Identify which cell holds the provided text, then report its [X, Y] central coordinate. 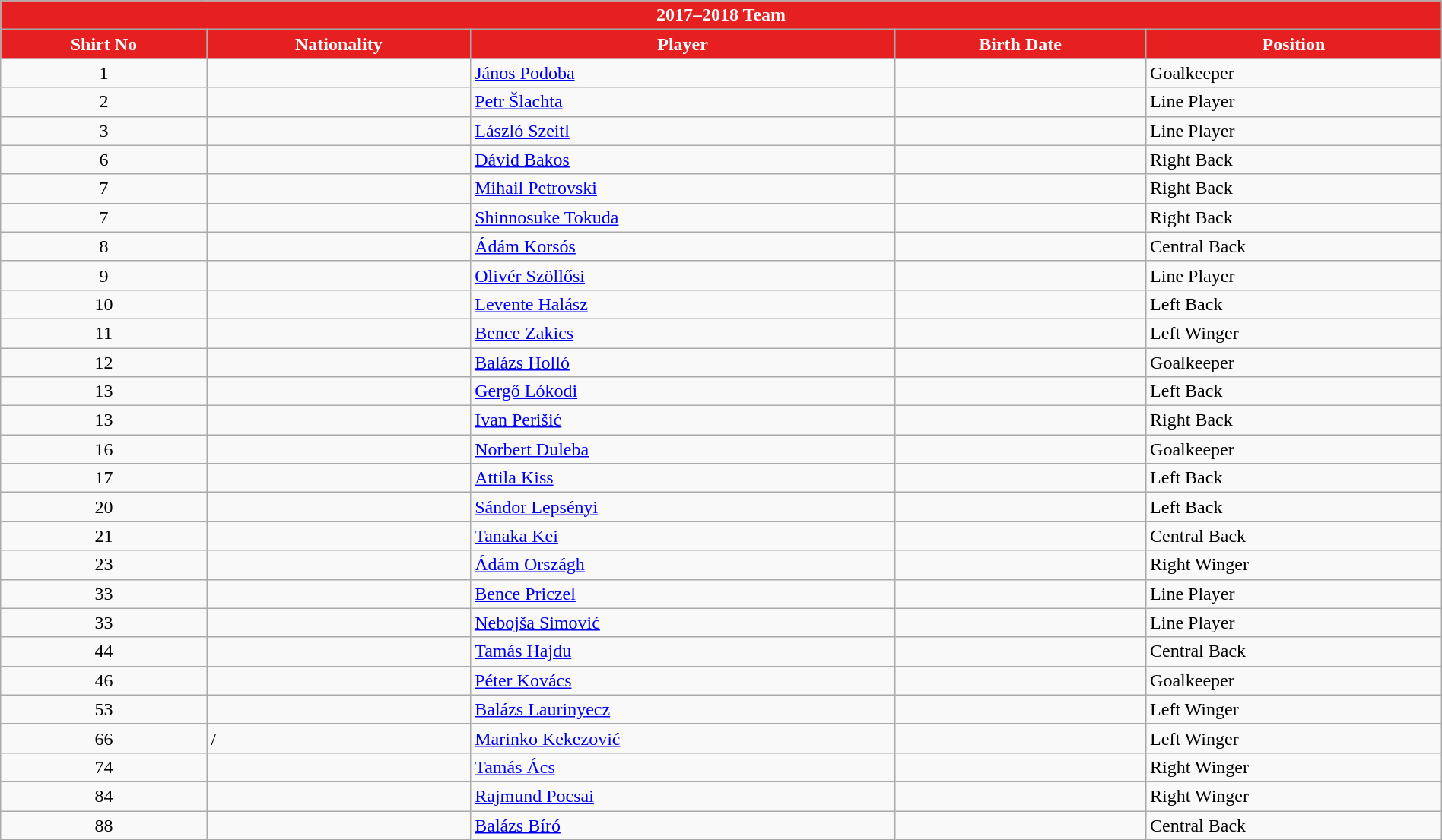
66 [103, 738]
21 [103, 536]
Tamás Hajdu [683, 651]
Olivér Szöllősi [683, 275]
Nationality [339, 44]
2017–2018 Team [721, 15]
8 [103, 246]
10 [103, 304]
Ivan Perišić [683, 420]
9 [103, 275]
88 [103, 825]
Levente Halász [683, 304]
Balázs Laurinyecz [683, 709]
Rajmund Pocsai [683, 796]
Gergő Lókodi [683, 391]
Balázs Holló [683, 363]
Tanaka Kei [683, 536]
/ [339, 738]
44 [103, 651]
16 [103, 449]
Birth Date [1021, 44]
Dávid Bakos [683, 160]
11 [103, 333]
46 [103, 680]
17 [103, 478]
Petr Šlachta [683, 102]
Ádám Korsós [683, 246]
Player [683, 44]
Ádám Országh [683, 565]
53 [103, 709]
Sándor Lepsényi [683, 507]
Nebojša Simović [683, 623]
Bence Priczel [683, 594]
Tamás Ács [683, 767]
2 [103, 102]
János Podoba [683, 73]
84 [103, 796]
6 [103, 160]
Mihail Petrovski [683, 189]
Shinnosuke Tokuda [683, 217]
Balázs Bíró [683, 825]
Norbert Duleba [683, 449]
12 [103, 363]
László Szeitl [683, 131]
20 [103, 507]
Shirt No [103, 44]
23 [103, 565]
74 [103, 767]
Péter Kovács [683, 680]
Position [1294, 44]
1 [103, 73]
3 [103, 131]
Bence Zakics [683, 333]
Attila Kiss [683, 478]
Marinko Kekezović [683, 738]
